Locate the cell with the specified text and output its [x, y] center coordinate. 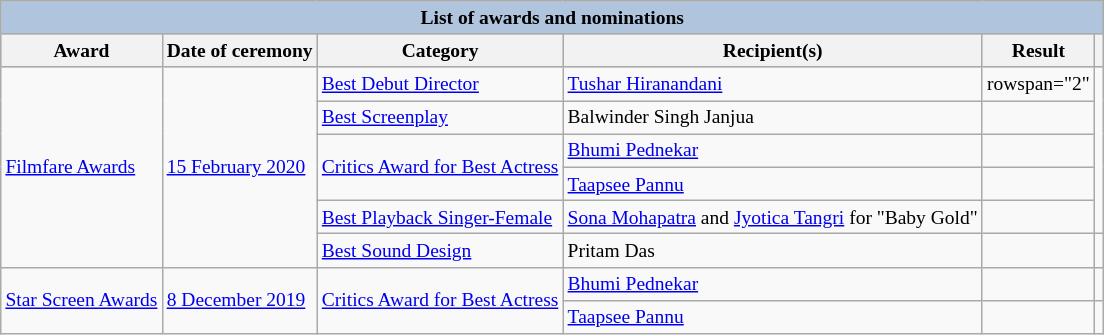
Sona Mohapatra and Jyotica Tangri for "Baby Gold" [772, 216]
Star Screen Awards [82, 300]
Best Debut Director [440, 84]
8 December 2019 [240, 300]
Best Playback Singer-Female [440, 216]
15 February 2020 [240, 167]
Date of ceremony [240, 50]
Filmfare Awards [82, 167]
Result [1038, 50]
Best Screenplay [440, 118]
Balwinder Singh Janjua [772, 118]
List of awards and nominations [552, 18]
Category [440, 50]
Recipient(s) [772, 50]
rowspan="2" [1038, 84]
Pritam Das [772, 250]
Tushar Hiranandani [772, 84]
Best Sound Design [440, 250]
Award [82, 50]
